Search for the cell housing the specified text and yield its [X, Y] center coordinate. 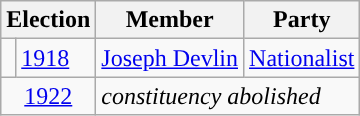
Party [302, 20]
1922 [48, 96]
Election [48, 20]
Member [170, 20]
1918 [56, 58]
Nationalist [302, 58]
constituency abolished [228, 96]
Joseph Devlin [170, 58]
